Scan for the cell matching the given text and deliver its (X, Y) coordinate at center. 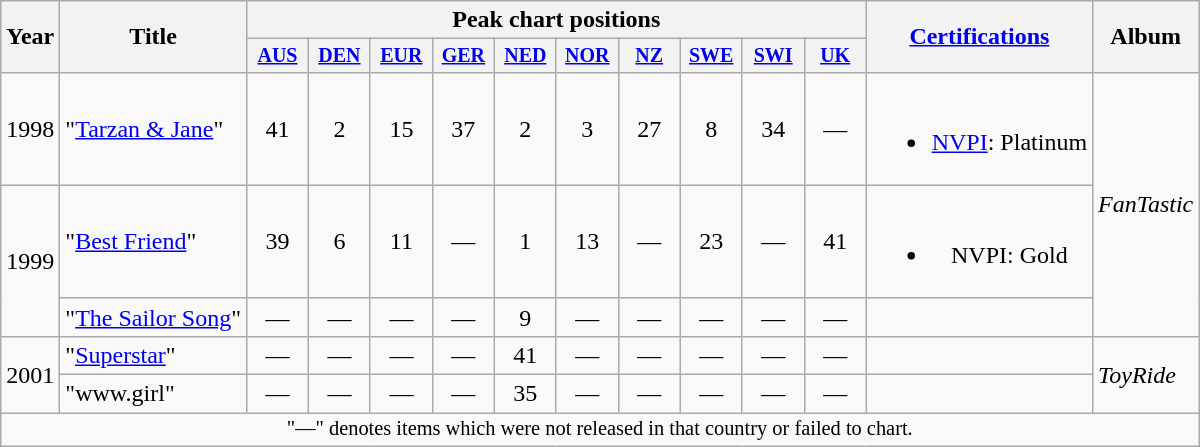
35 (525, 394)
1998 (30, 128)
27 (649, 128)
1 (525, 242)
"www.girl" (154, 394)
FanTastic (1146, 204)
2001 (30, 374)
"Superstar" (154, 355)
9 (525, 317)
11 (401, 242)
NVPI: Gold (979, 242)
NVPI: Platinum (979, 128)
3 (587, 128)
"—" denotes items which were not released in that country or failed to chart. (600, 430)
Title (154, 37)
SWI (773, 56)
23 (711, 242)
EUR (401, 56)
1999 (30, 260)
15 (401, 128)
Album (1146, 37)
DEN (339, 56)
"Best Friend" (154, 242)
39 (277, 242)
Peak chart positions (556, 20)
Certifications (979, 37)
NZ (649, 56)
6 (339, 242)
Year (30, 37)
ToyRide (1146, 374)
37 (463, 128)
SWE (711, 56)
AUS (277, 56)
13 (587, 242)
"The Sailor Song" (154, 317)
"Tarzan & Jane" (154, 128)
NOR (587, 56)
UK (835, 56)
GER (463, 56)
8 (711, 128)
NED (525, 56)
34 (773, 128)
